Capture the cell that displays the provided text and extract its [X, Y] central coordinate. 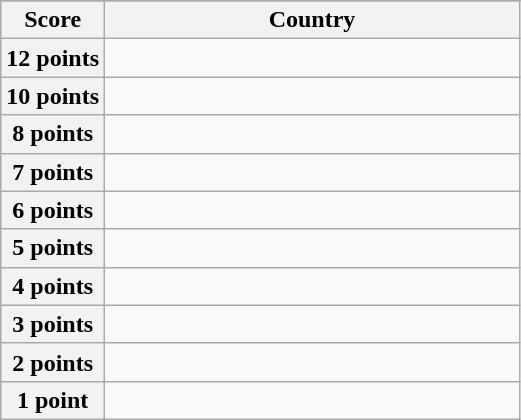
Score [53, 20]
12 points [53, 58]
3 points [53, 324]
1 point [53, 400]
10 points [53, 96]
8 points [53, 134]
7 points [53, 172]
6 points [53, 210]
Country [312, 20]
5 points [53, 248]
2 points [53, 362]
4 points [53, 286]
